Find where the given text appears and provide that cell's center as [X, Y] coordinate. 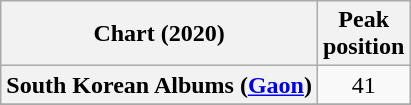
41 [363, 85]
Chart (2020) [160, 34]
Peakposition [363, 34]
South Korean Albums (Gaon) [160, 85]
